From the cell containing the given text, extract its center point as [x, y] coordinate. 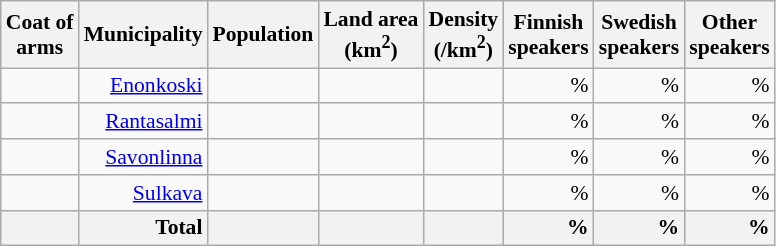
Otherspeakers [729, 34]
Enonkoski [144, 86]
Finnishspeakers [548, 34]
Municipality [144, 34]
Savonlinna [144, 157]
Sulkava [144, 193]
Swedishspeakers [639, 34]
Total [144, 228]
Coat ofarms [40, 34]
Population [262, 34]
Land area(km2) [370, 34]
Rantasalmi [144, 122]
Density(/km2) [463, 34]
